From the cell containing the given text, extract its center point as (X, Y) coordinate. 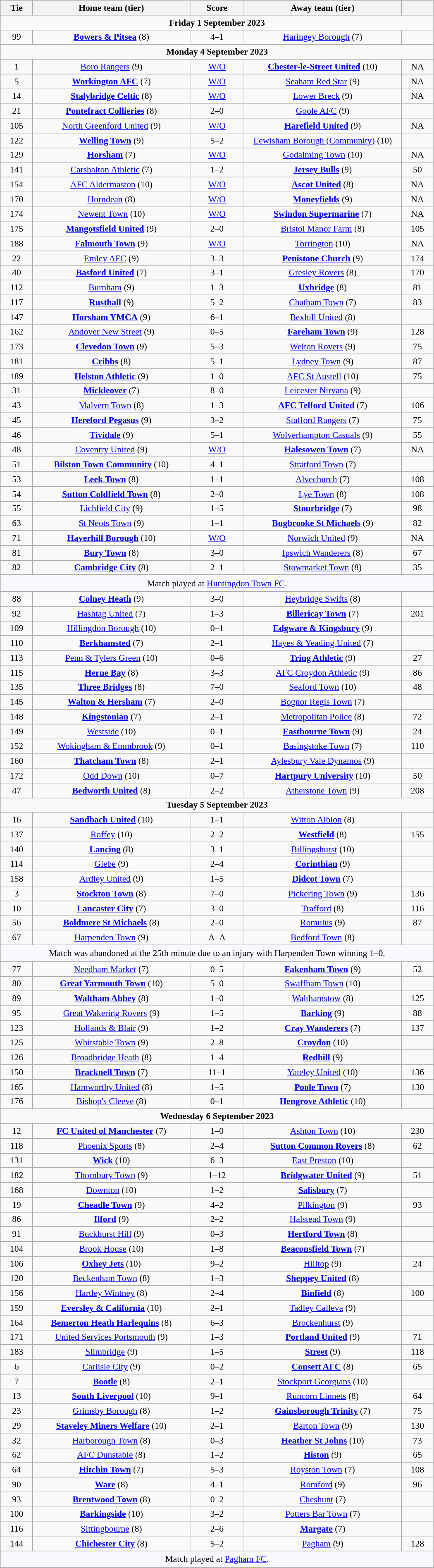
Ascot United (8) (323, 185)
10 (17, 908)
Great Yarmouth Town (10) (111, 984)
Tring Athletic (9) (323, 658)
Lydney Town (9) (323, 361)
Bognor Regis Town (7) (323, 702)
Hengrove Athletic (10) (323, 1102)
131 (17, 1161)
1 (17, 67)
14 (17, 96)
South Liverpool (10) (111, 1396)
Match played at Huntingdon Town FC. (217, 583)
Corinthian (9) (323, 864)
181 (17, 361)
Roffey (10) (111, 835)
Ashton Town (10) (323, 1131)
149 (17, 731)
Andover New Street (9) (111, 332)
Wolverhampton Casuals (9) (323, 435)
A–A (217, 938)
Halstead Town (9) (323, 1219)
Harborough Town (8) (111, 1441)
AFC Telford United (7) (323, 406)
Cray Wanderers (7) (323, 1028)
Score (217, 8)
Swaffham Town (10) (323, 984)
Horndean (8) (111, 199)
168 (17, 1190)
162 (17, 332)
189 (17, 376)
Harpenden Town (9) (111, 938)
6–1 (217, 317)
Cribbs (8) (111, 361)
Sittingbourne (8) (111, 1529)
Oxhey Jets (10) (111, 1264)
150 (17, 1072)
Moneyfields (9) (323, 199)
52 (417, 969)
171 (17, 1337)
Cheadle Town (9) (111, 1205)
73 (417, 1441)
Rusthall (9) (111, 303)
Trafford (8) (323, 908)
7 (17, 1382)
Aylesbury Vale Dynamos (9) (323, 761)
Hereford Pegasus (9) (111, 421)
Walton & Hersham (7) (111, 702)
Emley AFC (9) (111, 258)
208 (417, 791)
Lewisham Borough (Community) (10) (323, 141)
East Preston (10) (323, 1161)
46 (17, 435)
1–8 (217, 1249)
United Services Portsmouth (9) (111, 1337)
Romford (9) (323, 1485)
FC United of Manchester (7) (111, 1131)
Stalybridge Celtic (8) (111, 96)
Wick (10) (111, 1161)
Whitstable Town (9) (111, 1043)
158 (17, 879)
Pontefract Collieries (8) (111, 111)
Monday 4 September 2023 (217, 52)
Stockport Georgians (10) (323, 1382)
159 (17, 1308)
Yateley United (10) (323, 1072)
Eastbourne Town (9) (323, 731)
176 (17, 1102)
45 (17, 421)
Coventry United (9) (111, 450)
St Neots Town (9) (111, 523)
113 (17, 658)
North Greenford United (9) (111, 126)
Sheppey United (8) (323, 1279)
72 (417, 717)
47 (17, 791)
Barton Town (9) (323, 1426)
Three Bridges (8) (111, 687)
22 (17, 258)
Fakenham Town (9) (323, 969)
Bracknell Town (7) (111, 1072)
Lichfield City (9) (111, 509)
Buckhurst Hill (9) (111, 1234)
1–4 (217, 1058)
Street (9) (323, 1352)
Bury Town (8) (111, 553)
Newent Town (10) (111, 214)
Lancaster City (7) (111, 908)
Lower Breck (9) (323, 96)
5–0 (217, 984)
31 (17, 391)
Margate (7) (323, 1529)
Hitchin Town (7) (111, 1470)
AFC Croydon Athletic (9) (323, 673)
Colney Heath (9) (111, 599)
Stafford Rangers (7) (323, 421)
Wokingham & Emmbrook (9) (111, 746)
Pagham (9) (323, 1544)
Away team (tier) (323, 8)
Heather St Johns (10) (323, 1441)
Alvechurch (7) (323, 479)
Seaford Town (10) (323, 687)
160 (17, 761)
Downton (10) (111, 1190)
Leicester Nirvana (9) (323, 391)
Barking (9) (323, 1013)
Berkhamsted (7) (111, 643)
Brook House (10) (111, 1249)
Hartpury University (10) (323, 776)
104 (17, 1249)
135 (17, 687)
Romulus (9) (323, 923)
165 (17, 1087)
Basingstoke Town (7) (323, 746)
Cambridge City (8) (111, 568)
3 (17, 894)
183 (17, 1352)
77 (17, 969)
129 (17, 155)
Tie (17, 8)
Hashtag United (7) (111, 614)
Sutton Coldfield Town (8) (111, 494)
90 (17, 1485)
2–8 (217, 1043)
Redhill (9) (323, 1058)
Heybridge Swifts (8) (323, 599)
Runcorn Linnets (8) (323, 1396)
Match played at Pagham FC. (217, 1559)
Witton Albion (8) (323, 820)
Waltham Abbey (8) (111, 999)
Lye Town (8) (323, 494)
141 (17, 170)
Horsham YMCA (9) (111, 317)
Boldmere St Michaels (8) (111, 923)
Portland United (9) (323, 1337)
80 (17, 984)
Wednesday 6 September 2023 (217, 1116)
9–1 (217, 1396)
Chichester City (8) (111, 1544)
156 (17, 1293)
117 (17, 303)
Brentwood Town (8) (111, 1499)
Odd Down (10) (111, 776)
182 (17, 1176)
120 (17, 1279)
Stockton Town (8) (111, 894)
Herne Bay (8) (111, 673)
Uxbridge (8) (323, 288)
4–2 (217, 1205)
27 (417, 658)
83 (417, 303)
Ilford (9) (111, 1219)
Tividale (9) (111, 435)
Binfield (8) (323, 1293)
Phoenix Sports (8) (111, 1146)
Beckenham Town (8) (111, 1279)
Goole AFC (9) (323, 111)
Glebe (9) (111, 864)
145 (17, 702)
Bristol Manor Farm (8) (323, 229)
Atherstone Town (9) (323, 791)
91 (17, 1234)
40 (17, 273)
154 (17, 185)
Hilltop (9) (323, 1264)
Swindon Supermarine (7) (323, 214)
95 (17, 1013)
Poole Town (7) (323, 1087)
Bemerton Heath Harlequins (8) (111, 1323)
123 (17, 1028)
164 (17, 1323)
Leek Town (8) (111, 479)
Bootle (8) (111, 1382)
Potters Bar Town (7) (323, 1514)
Clevedon Town (9) (111, 347)
Chester-le-Street United (10) (323, 67)
Bilston Town Community (10) (111, 465)
43 (17, 406)
0–6 (217, 658)
35 (417, 568)
Staveley Miners Welfare (10) (111, 1426)
Stowmarket Town (8) (323, 568)
Billericay Town (7) (323, 614)
Ipswich Wanderers (8) (323, 553)
Barkingside (10) (111, 1514)
Pickering Town (9) (323, 894)
Malvern Town (8) (111, 406)
Croydon (10) (323, 1043)
63 (17, 523)
Stourbridge (7) (323, 509)
Chatham Town (7) (323, 303)
126 (17, 1058)
Penistone Church (9) (323, 258)
54 (17, 494)
Gainsborough Trinity (7) (323, 1411)
Edgware & Kingsbury (9) (323, 629)
109 (17, 629)
Tadley Calleva (9) (323, 1308)
Harefield United (9) (323, 126)
Ardley United (9) (111, 879)
Needham Market (7) (111, 969)
19 (17, 1205)
Brockenhurst (9) (323, 1323)
AFC Aldermaston (10) (111, 185)
Gresley Rovers (8) (323, 273)
Halesowen Town (7) (323, 450)
Walthamstow (8) (323, 999)
9–2 (217, 1264)
Kingstonian (7) (111, 717)
21 (17, 111)
92 (17, 614)
Westfield (8) (323, 835)
32 (17, 1441)
172 (17, 776)
Royston Town (7) (323, 1470)
Friday 1 September 2023 (217, 23)
144 (17, 1544)
Burnham (9) (111, 288)
Billingshurst (10) (323, 849)
112 (17, 288)
Bishop's Cleeve (8) (111, 1102)
Consett AFC (8) (323, 1367)
Bowers & Pitsea (8) (111, 37)
2–6 (217, 1529)
Lancing (8) (111, 849)
8–0 (217, 391)
Torrington (10) (323, 244)
Mickleover (7) (111, 391)
Godalming Town (10) (323, 155)
53 (17, 479)
98 (417, 509)
Thornbury Town (9) (111, 1176)
6 (17, 1367)
Hayes & Yeading United (7) (323, 643)
Home team (tier) (111, 8)
Hertford Town (8) (323, 1234)
99 (17, 37)
Stratford Town (7) (323, 465)
Bedworth United (8) (111, 791)
Sandbach United (10) (111, 820)
Welling Town (9) (111, 141)
Ware (8) (111, 1485)
Salisbury (7) (323, 1190)
AFC St Austell (10) (323, 376)
Workington AFC (7) (111, 81)
140 (17, 849)
Seaham Red Star (9) (323, 81)
89 (17, 999)
5 (17, 81)
Bugbrooke St Michaels (9) (323, 523)
13 (17, 1396)
Cheshunt (7) (323, 1499)
173 (17, 347)
Bedford Town (8) (323, 938)
Beaconsfield Town (7) (323, 1249)
Basford United (7) (111, 273)
Boro Rangers (9) (111, 67)
Pilkington (9) (323, 1205)
Haverhill Borough (10) (111, 538)
1–12 (217, 1176)
Haringey Borough (7) (323, 37)
Match was abandoned at the 25th minute due to an injury with Harpenden Town winning 1–0. (217, 954)
Norwich United (9) (323, 538)
Penn & Tylers Green (10) (111, 658)
188 (17, 244)
Bexhill United (8) (323, 317)
AFC Dunstable (8) (111, 1455)
Great Wakering Rovers (9) (111, 1013)
Jersey Bulls (9) (323, 170)
Mangotsfield United (9) (111, 229)
152 (17, 746)
122 (17, 141)
147 (17, 317)
29 (17, 1426)
Sutton Common Rovers (8) (323, 1146)
Westside (10) (111, 731)
148 (17, 717)
Fareham Town (9) (323, 332)
Bridgwater United (9) (323, 1176)
155 (417, 835)
Welton Rovers (9) (323, 347)
Hollands & Blair (9) (111, 1028)
Grimsby Borough (8) (111, 1411)
114 (17, 864)
175 (17, 229)
56 (17, 923)
96 (417, 1485)
23 (17, 1411)
0–7 (217, 776)
Eversley & California (10) (111, 1308)
230 (417, 1131)
115 (17, 673)
Hamworthy United (8) (111, 1087)
Histon (9) (323, 1455)
Thatcham Town (8) (111, 761)
201 (417, 614)
Horsham (7) (111, 155)
Tuesday 5 September 2023 (217, 805)
Helston Athletic (9) (111, 376)
12 (17, 1131)
Metropolitan Police (8) (323, 717)
16 (17, 820)
Didcot Town (7) (323, 879)
Hartley Wintney (8) (111, 1293)
Carlisle City (9) (111, 1367)
Falmouth Town (9) (111, 244)
11–1 (217, 1072)
Broadbridge Heath (8) (111, 1058)
Hillingdon Borough (10) (111, 629)
Carshalton Athletic (7) (111, 170)
Slimbridge (9) (111, 1352)
